From the cell containing the given text, extract its center point as [X, Y] coordinate. 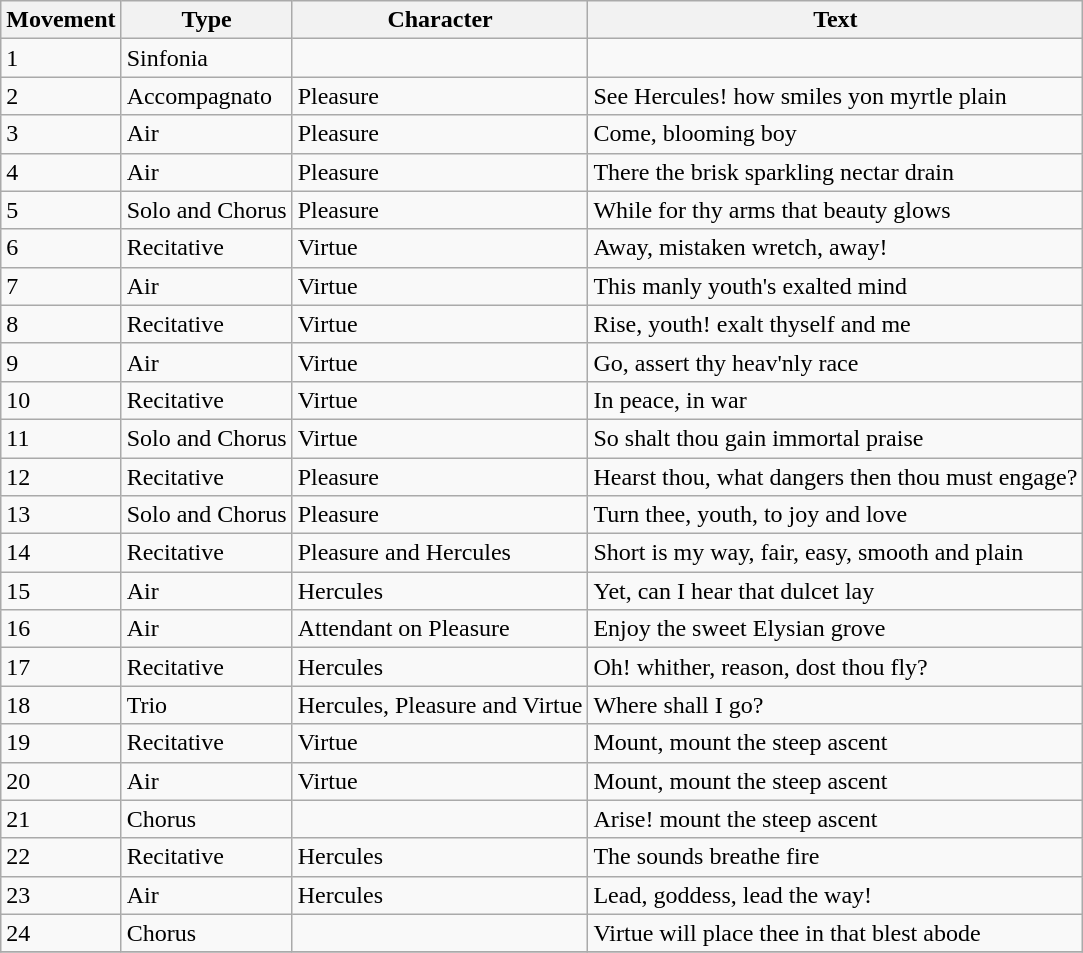
In peace, in war [836, 400]
9 [61, 362]
16 [61, 629]
Type [206, 20]
21 [61, 819]
2 [61, 96]
Movement [61, 20]
24 [61, 933]
Virtue will place thee in that blest abode [836, 933]
11 [61, 438]
Go, assert thy heav'nly race [836, 362]
Yet, can I hear that dulcet lay [836, 591]
1 [61, 58]
Away, mistaken wretch, away! [836, 248]
12 [61, 477]
4 [61, 172]
Short is my way, fair, easy, smooth and plain [836, 553]
17 [61, 667]
7 [61, 286]
13 [61, 515]
Lead, goddess, lead the way! [836, 895]
Oh! whither, reason, dost thou fly? [836, 667]
Text [836, 20]
Turn thee, youth, to joy and love [836, 515]
Rise, youth! exalt thyself and me [836, 324]
10 [61, 400]
Trio [206, 705]
Pleasure and Hercules [440, 553]
Character [440, 20]
Attendant on Pleasure [440, 629]
There the brisk sparkling nectar drain [836, 172]
See Hercules! how smiles yon myrtle plain [836, 96]
15 [61, 591]
Come, blooming boy [836, 134]
Sinfonia [206, 58]
20 [61, 781]
Enjoy the sweet Elysian grove [836, 629]
Hercules, Pleasure and Virtue [440, 705]
19 [61, 743]
23 [61, 895]
3 [61, 134]
While for thy arms that beauty glows [836, 210]
The sounds breathe fire [836, 857]
Accompagnato [206, 96]
6 [61, 248]
So shalt thou gain immortal praise [836, 438]
This manly youth's exalted mind [836, 286]
Where shall I go? [836, 705]
5 [61, 210]
Hearst thou, what dangers then thou must engage? [836, 477]
8 [61, 324]
18 [61, 705]
Arise! mount the steep ascent [836, 819]
22 [61, 857]
14 [61, 553]
